Provide the [X, Y] coordinate of the cell's center where the given text is located.  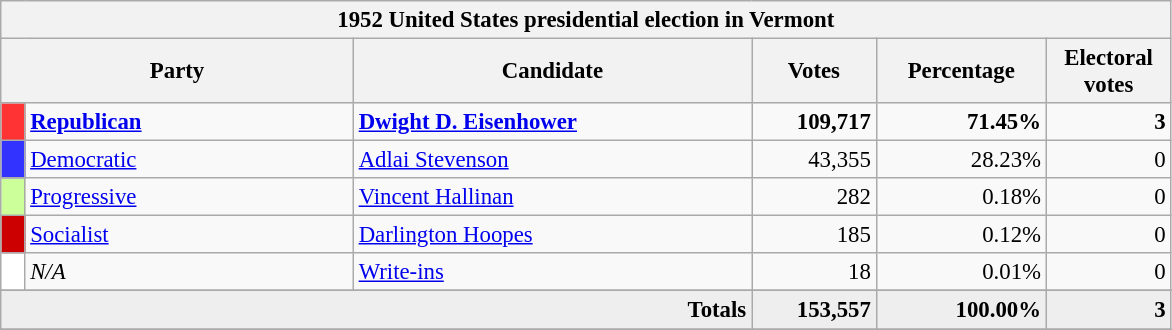
Electoral votes [1108, 72]
Votes [814, 72]
1952 United States presidential election in Vermont [586, 20]
Adlai Stevenson [552, 160]
Write-ins [552, 273]
N/A [189, 273]
Totals [376, 310]
Dwight D. Eisenhower [552, 122]
Percentage [961, 72]
109,717 [814, 122]
0.18% [961, 197]
28.23% [961, 160]
Socialist [189, 235]
Party [178, 72]
Progressive [189, 197]
Republican [189, 122]
43,355 [814, 160]
100.00% [961, 310]
18 [814, 273]
Candidate [552, 72]
Democratic [189, 160]
0.01% [961, 273]
0.12% [961, 235]
282 [814, 197]
185 [814, 235]
Darlington Hoopes [552, 235]
71.45% [961, 122]
Vincent Hallinan [552, 197]
153,557 [814, 310]
